From the cell containing the given text, extract its center point as (X, Y) coordinate. 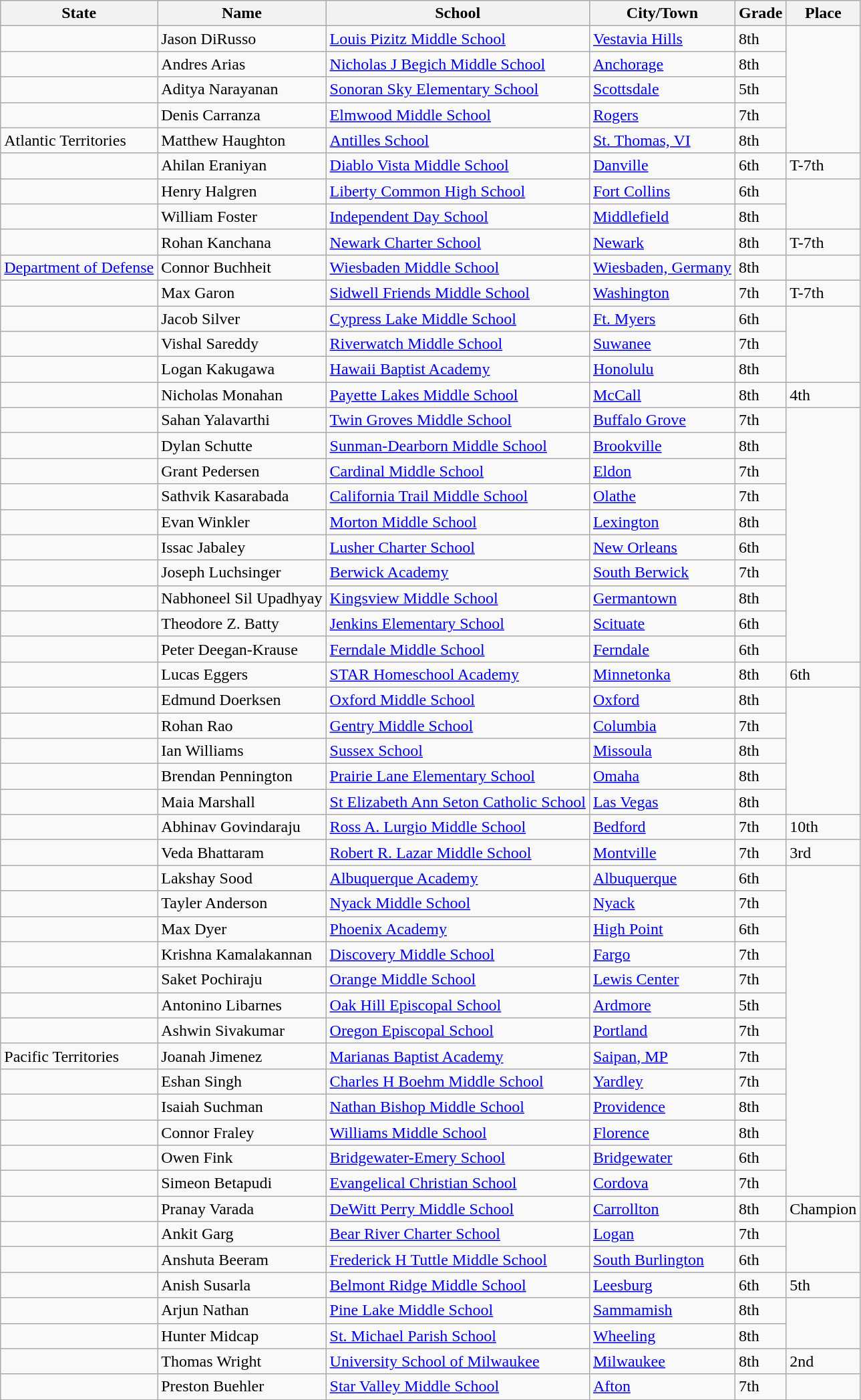
Leesburg (662, 1285)
Department of Defense (79, 267)
New Orleans (662, 547)
Williams Middle School (458, 1133)
Pine Lake Middle School (458, 1310)
Lexington (662, 522)
South Berwick (662, 573)
Abhinav Govindaraju (242, 827)
Lucas Eggers (242, 674)
Nyack Middle School (458, 903)
Grade (760, 13)
Rogers (662, 115)
California Trail Middle School (458, 497)
Kingsview Middle School (458, 598)
Brookville (662, 446)
Oak Hill Episcopal School (458, 1005)
Ian Williams (242, 751)
10th (823, 827)
Saket Pochiraju (242, 980)
School (458, 13)
Minnetonka (662, 674)
Simeon Betapudi (242, 1183)
Owen Fink (242, 1158)
University School of Milwaukee (458, 1361)
Atlantic Territories (79, 140)
Veda Bhattaram (242, 853)
Rohan Kanchana (242, 242)
Liberty Common High School (458, 191)
Florence (662, 1133)
Bedford (662, 827)
Aditya Narayanan (242, 90)
Arjun Nathan (242, 1310)
Oxford Middle School (458, 700)
Albuquerque (662, 878)
Cypress Lake Middle School (458, 319)
Peter Deegan-Krause (242, 649)
Buffalo Grove (662, 420)
Frederick H Tuttle Middle School (458, 1260)
Suwanee (662, 344)
Louis Pizitz Middle School (458, 39)
Issac Jabaley (242, 547)
Bridgewater (662, 1158)
Milwaukee (662, 1361)
Gentry Middle School (458, 725)
Payette Lakes Middle School (458, 395)
Diablo Vista Middle School (458, 166)
Ft. Myers (662, 319)
2nd (823, 1361)
Max Garon (242, 293)
Twin Groves Middle School (458, 420)
Antonino Libarnes (242, 1005)
Jenkins Elementary School (458, 623)
Nyack (662, 903)
Pranay Varada (242, 1209)
Joanah Jimenez (242, 1056)
Lewis Center (662, 980)
Albuquerque Academy (458, 878)
Logan Kakugawa (242, 370)
Montville (662, 853)
Hunter Midcap (242, 1336)
4th (823, 395)
Sahan Yalavarthi (242, 420)
Ross A. Lurgio Middle School (458, 827)
Grant Pedersen (242, 471)
Wheeling (662, 1336)
Nicholas J Begich Middle School (458, 64)
Preston Buehler (242, 1387)
Antilles School (458, 140)
Fort Collins (662, 191)
Orange Middle School (458, 980)
Edmund Doerksen (242, 700)
Oxford (662, 700)
Name (242, 13)
Charles H Boehm Middle School (458, 1081)
Eshan Singh (242, 1081)
Saipan, MP (662, 1056)
Jacob Silver (242, 319)
Scituate (662, 623)
Vestavia Hills (662, 39)
Lusher Charter School (458, 547)
Theodore Z. Batty (242, 623)
Rohan Rao (242, 725)
Yardley (662, 1081)
Jason DiRusso (242, 39)
Scottsdale (662, 90)
Anshuta Beeram (242, 1260)
Henry Halgren (242, 191)
Dylan Schutte (242, 446)
St. Michael Parish School (458, 1336)
Missoula (662, 751)
DeWitt Perry Middle School (458, 1209)
Bridgewater-Emery School (458, 1158)
Ferndale Middle School (458, 649)
Isaiah Suchman (242, 1107)
Newark Charter School (458, 242)
Oregon Episcopal School (458, 1030)
Lakshay Sood (242, 878)
Denis Carranza (242, 115)
Place (823, 13)
Nathan Bishop Middle School (458, 1107)
McCall (662, 395)
Carrollton (662, 1209)
Newark (662, 242)
South Burlington (662, 1260)
High Point (662, 929)
Bear River Charter School (458, 1234)
Honolulu (662, 370)
Sidwell Friends Middle School (458, 293)
Portland (662, 1030)
Anchorage (662, 64)
Sathvik Kasarabada (242, 497)
Middlefield (662, 217)
Discovery Middle School (458, 954)
Max Dyer (242, 929)
Ahilan Eraniyan (242, 166)
Elmwood Middle School (458, 115)
Matthew Haughton (242, 140)
Sonoran Sky Elementary School (458, 90)
Vishal Sareddy (242, 344)
Marianas Baptist Academy (458, 1056)
Fargo (662, 954)
Berwick Academy (458, 573)
Prairie Lane Elementary School (458, 777)
Omaha (662, 777)
Champion (823, 1209)
Nicholas Monahan (242, 395)
Andres Arias (242, 64)
Connor Fraley (242, 1133)
Sunman-Dearborn Middle School (458, 446)
Independent Day School (458, 217)
Danville (662, 166)
Logan (662, 1234)
Las Vegas (662, 802)
Riverwatch Middle School (458, 344)
Tayler Anderson (242, 903)
City/Town (662, 13)
Wiesbaden Middle School (458, 267)
Ashwin Sivakumar (242, 1030)
Sussex School (458, 751)
Evan Winkler (242, 522)
Ardmore (662, 1005)
Providence (662, 1107)
Robert R. Lazar Middle School (458, 853)
Morton Middle School (458, 522)
Ankit Garg (242, 1234)
Cordova (662, 1183)
William Foster (242, 217)
Krishna Kamalakannan (242, 954)
Maia Marshall (242, 802)
Belmont Ridge Middle School (458, 1285)
STAR Homeschool Academy (458, 674)
Hawaii Baptist Academy (458, 370)
Sammamish (662, 1310)
Nabhoneel Sil Upadhyay (242, 598)
Brendan Pennington (242, 777)
St. Thomas, VI (662, 140)
Cardinal Middle School (458, 471)
St Elizabeth Ann Seton Catholic School (458, 802)
Olathe (662, 497)
Pacific Territories (79, 1056)
Connor Buchheit (242, 267)
Phoenix Academy (458, 929)
Evangelical Christian School (458, 1183)
Anish Susarla (242, 1285)
Washington (662, 293)
Joseph Luchsinger (242, 573)
Columbia (662, 725)
State (79, 13)
Wiesbaden, Germany (662, 267)
Eldon (662, 471)
Ferndale (662, 649)
Star Valley Middle School (458, 1387)
Afton (662, 1387)
3rd (823, 853)
Thomas Wright (242, 1361)
Germantown (662, 598)
